Return the [x, y] coordinate for the center point of the cell that contains the specified text.  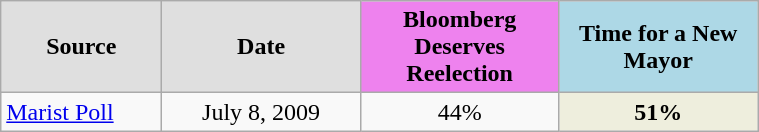
Time for a New Mayor [658, 47]
Bloomberg Deserves Reelection [460, 47]
Date [262, 47]
July 8, 2009 [262, 112]
Source [82, 47]
44% [460, 112]
Marist Poll [82, 112]
51% [658, 112]
